Determine the [X, Y] coordinate at the center of the cell enclosing the given text.  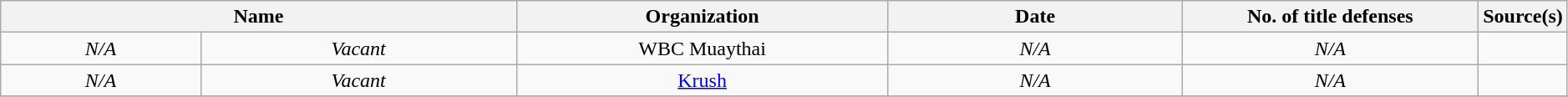
WBC Muaythai [702, 48]
Krush [702, 80]
Name [259, 17]
Organization [702, 17]
Date [1035, 17]
No. of title defenses [1330, 17]
Source(s) [1524, 17]
